From the cell containing the given text, extract its center point as [x, y] coordinate. 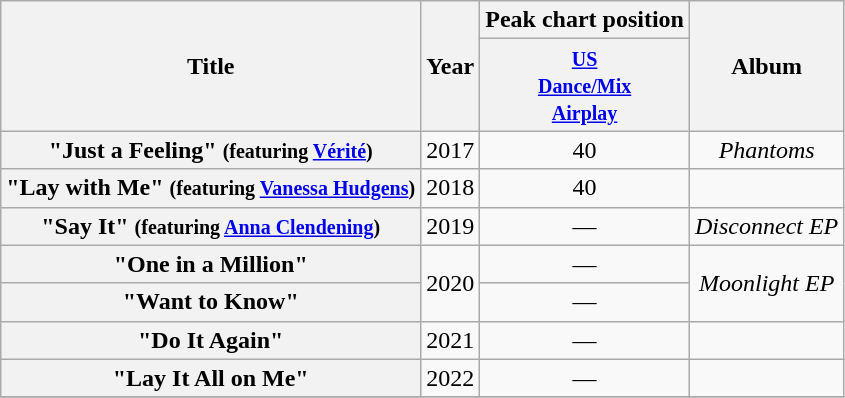
"Lay with Me" (featuring Vanessa Hudgens) [211, 188]
"Just a Feeling" (featuring Vérité) [211, 150]
2018 [450, 188]
USDance/MixAirplay [585, 85]
Phantoms [766, 150]
Moonlight EP [766, 283]
Disconnect EP [766, 226]
2021 [450, 340]
2020 [450, 283]
Peak chart position [585, 20]
Album [766, 66]
2019 [450, 226]
"Do It Again" [211, 340]
"Say It" (featuring Anna Clendening) [211, 226]
Title [211, 66]
"Lay It All on Me" [211, 378]
"Want to Know" [211, 302]
Year [450, 66]
2017 [450, 150]
"One in a Million" [211, 264]
2022 [450, 378]
